Identify which cell holds the provided text, then report its (X, Y) central coordinate. 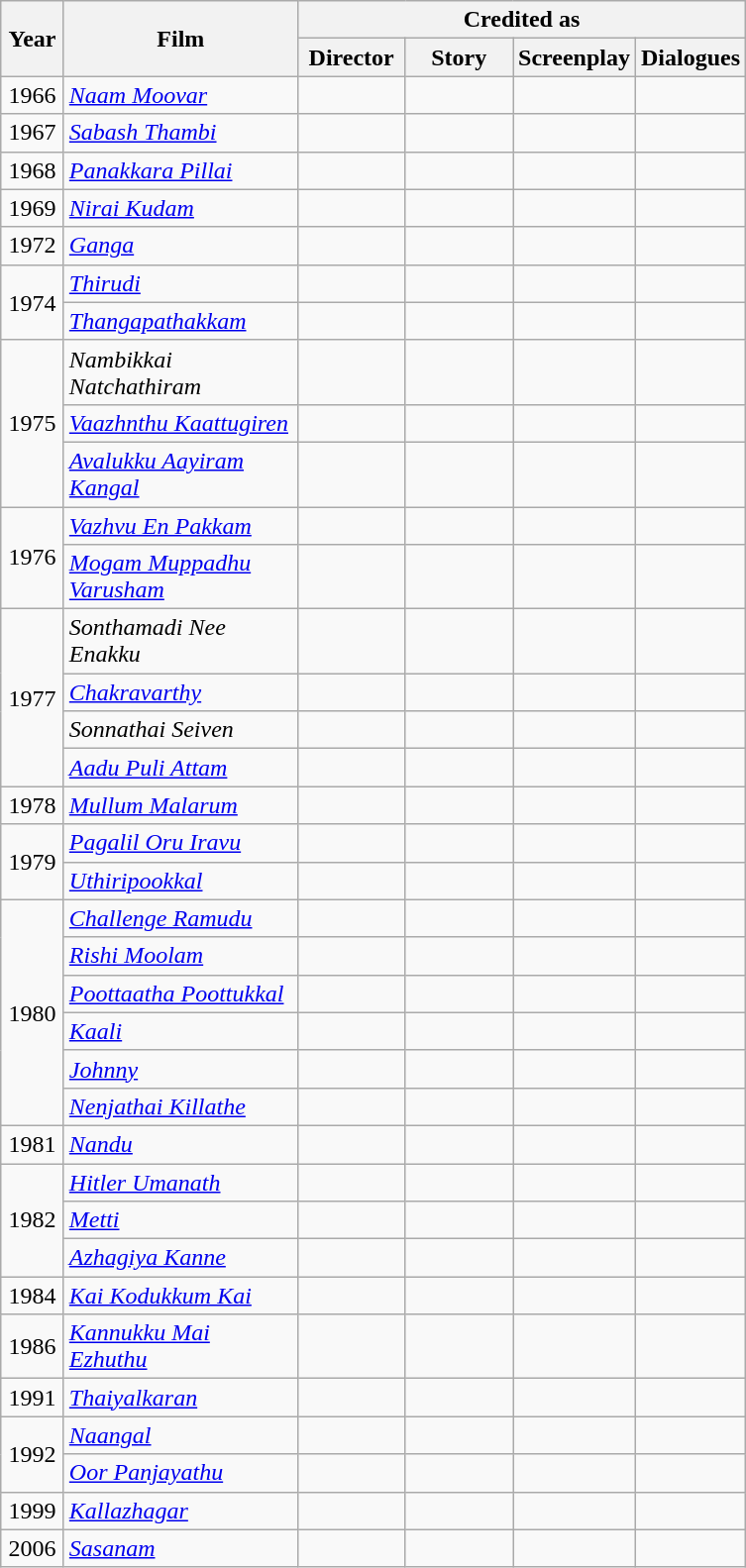
Thirudi (180, 283)
1976 (33, 559)
Thangapathakkam (180, 321)
1981 (33, 1144)
Avalukku Aayiram Kangal (180, 473)
Aadu Puli Attam (180, 768)
Hitler Umanath (180, 1182)
Year (33, 39)
1980 (33, 1012)
Pagalil Oru Iravu (180, 843)
1992 (33, 1454)
2006 (33, 1548)
Sonnathai Seiven (180, 730)
Kallazhagar (180, 1511)
Nenjathai Killathe (180, 1106)
Kannukku Mai Ezhuthu (180, 1347)
Mogam Muppadhu Varusham (180, 576)
1979 (33, 862)
Uthiripookkal (180, 881)
1966 (33, 95)
1968 (33, 170)
Sasanam (180, 1548)
Mullum Malarum (180, 805)
Thaiyalkaran (180, 1398)
Kai Kodukkum Kai (180, 1296)
Oor Panjayathu (180, 1473)
1975 (33, 423)
1972 (33, 246)
1974 (33, 302)
Nirai Kudam (180, 208)
1969 (33, 208)
Sabash Thambi (180, 133)
1991 (33, 1398)
Story (460, 57)
Sonthamadi Nee Enakku (180, 642)
Dialogues (690, 57)
Director (351, 57)
Rishi Moolam (180, 956)
Challenge Ramudu (180, 918)
1986 (33, 1347)
Nambikkai Natchathiram (180, 372)
Johnny (180, 1069)
Metti (180, 1220)
Panakkara Pillai (180, 170)
Screenplay (575, 57)
Naam Moovar (180, 95)
Credited as (521, 20)
Nandu (180, 1144)
1978 (33, 805)
1982 (33, 1219)
Ganga (180, 246)
Poottaatha Poottukkal (180, 993)
Vazhvu En Pakkam (180, 526)
1967 (33, 133)
1984 (33, 1296)
Vaazhnthu Kaattugiren (180, 423)
1977 (33, 697)
Azhagiya Kanne (180, 1258)
Chakravarthy (180, 692)
Film (180, 39)
1999 (33, 1511)
Naangal (180, 1435)
Kaali (180, 1031)
